Find where the given text appears and provide that cell's center as (X, Y) coordinate. 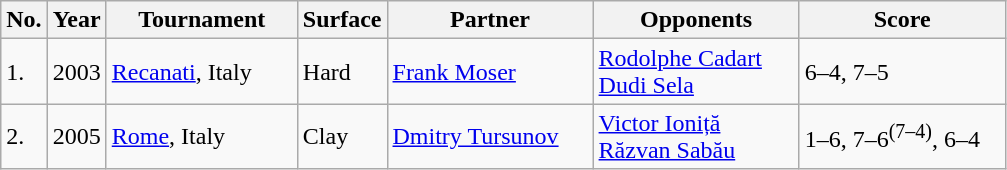
Frank Moser (490, 72)
6–4, 7–5 (902, 72)
Score (902, 20)
2. (24, 136)
Year (76, 20)
Surface (342, 20)
2005 (76, 136)
Opponents (696, 20)
2003 (76, 72)
Recanati, Italy (202, 72)
Clay (342, 136)
1. (24, 72)
Tournament (202, 20)
Partner (490, 20)
1–6, 7–6(7–4), 6–4 (902, 136)
Rome, Italy (202, 136)
Hard (342, 72)
No. (24, 20)
Rodolphe Cadart Dudi Sela (696, 72)
Victor Ioniță Răzvan Sabău (696, 136)
Dmitry Tursunov (490, 136)
